Provide the [X, Y] coordinate of the cell's center where the given text is located.  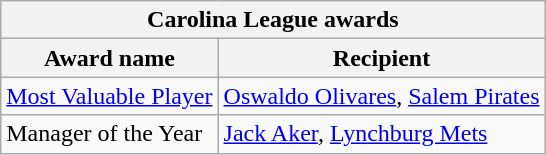
Jack Aker, Lynchburg Mets [382, 134]
Carolina League awards [273, 20]
Most Valuable Player [110, 96]
Recipient [382, 58]
Manager of the Year [110, 134]
Award name [110, 58]
Oswaldo Olivares, Salem Pirates [382, 96]
